Find where the given text appears and provide that cell's center as (X, Y) coordinate. 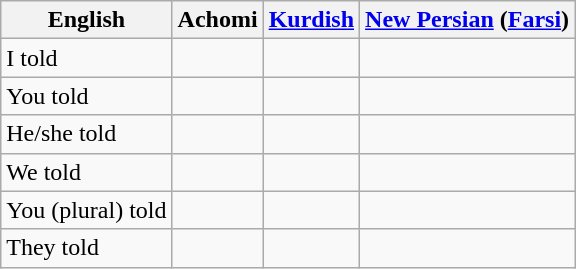
Kurdish (311, 20)
You told (86, 96)
We told (86, 172)
They told (86, 248)
Achomi (218, 20)
New Persian (Farsi) (468, 20)
You (plural) told (86, 210)
I told (86, 58)
English (86, 20)
He/she told (86, 134)
